Pinpoint the cell where the given text exists, returning its [x, y] midpoint coordinate. 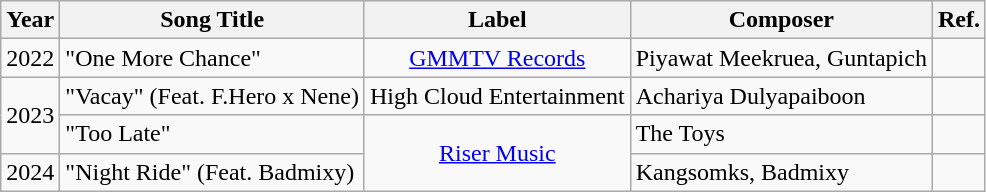
Song Title [212, 20]
Year [30, 20]
Composer [781, 20]
Piyawat Meekruea, Guntapich [781, 58]
2022 [30, 58]
"Vacay" (Feat. F.Hero x Nene) [212, 96]
GMMTV Records [497, 58]
Achariya Dulyapaiboon [781, 96]
Kangsomks, Badmixy [781, 172]
"Too Late" [212, 134]
Riser Music [497, 153]
The Toys [781, 134]
2024 [30, 172]
"Night Ride" (Feat. Badmixy) [212, 172]
"One More Chance" [212, 58]
2023 [30, 115]
Label [497, 20]
Ref. [958, 20]
High Cloud Entertainment [497, 96]
